Extract the [x, y] coordinate from the center of the cell holding the provided text.  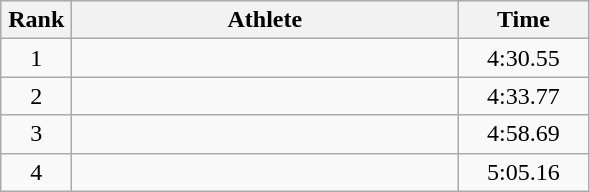
Time [524, 20]
2 [36, 96]
5:05.16 [524, 172]
4:33.77 [524, 96]
1 [36, 58]
3 [36, 134]
Athlete [265, 20]
4:30.55 [524, 58]
4:58.69 [524, 134]
Rank [36, 20]
4 [36, 172]
